Find where the given text appears and provide that cell's center as [X, Y] coordinate. 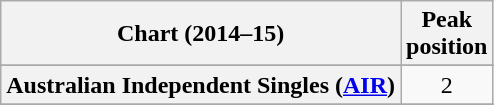
2 [447, 85]
Chart (2014–15) [201, 34]
Peakposition [447, 34]
Australian Independent Singles (AIR) [201, 85]
